Determine the (x, y) coordinate at the center of the cell enclosing the given text.  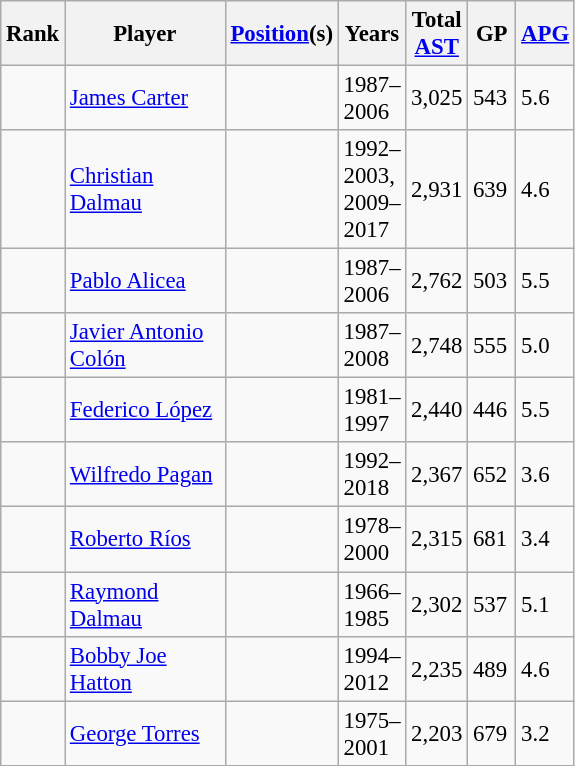
639 (492, 190)
5.0 (546, 346)
Raymond Dalmau (146, 604)
2,748 (437, 346)
2,203 (437, 734)
Pablo Alicea (146, 282)
2,762 (437, 282)
543 (492, 98)
1992–2018 (372, 474)
1975–2001 (372, 734)
679 (492, 734)
Wilfredo Pagan (146, 474)
Bobby Joe Hatton (146, 668)
Position(s) (282, 34)
681 (492, 540)
3.6 (546, 474)
2,235 (437, 668)
Rank (33, 34)
1994–2012 (372, 668)
James Carter (146, 98)
1987–2008 (372, 346)
APG (546, 34)
Christian Dalmau (146, 190)
3,025 (437, 98)
1978–2000 (372, 540)
2,315 (437, 540)
537 (492, 604)
3.4 (546, 540)
2,302 (437, 604)
GP (492, 34)
Federico López (146, 410)
555 (492, 346)
5.6 (546, 98)
446 (492, 410)
Years (372, 34)
Roberto Ríos (146, 540)
503 (492, 282)
652 (492, 474)
2,440 (437, 410)
1992–2003, 2009–2017 (372, 190)
George Torres (146, 734)
3.2 (546, 734)
Player (146, 34)
1966–1985 (372, 604)
489 (492, 668)
Javier Antonio Colón (146, 346)
2,931 (437, 190)
1981–1997 (372, 410)
2,367 (437, 474)
5.1 (546, 604)
Total AST (437, 34)
